Extract the (x, y) coordinate from the center of the cell holding the provided text.  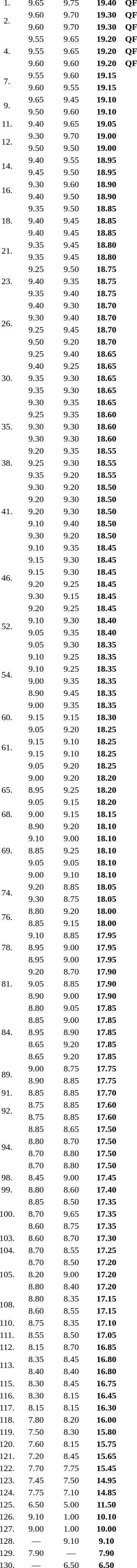
14.85 (106, 1492)
15.80 (106, 1432)
17.25 (106, 1250)
7.45 (36, 1480)
7.10 (71, 1492)
15.65 (106, 1456)
17.30 (106, 1238)
7.20 (36, 1456)
18.15 (106, 814)
18.30 (106, 717)
16.85 (106, 1347)
16.00 (106, 1420)
7.60 (36, 1444)
5.00 (71, 1505)
19.05 (106, 124)
16.45 (106, 1395)
17.40 (106, 1190)
7.70 (36, 1468)
14.95 (106, 1480)
17.70 (106, 1093)
7.80 (36, 1420)
16.30 (106, 1408)
16.75 (106, 1383)
15.45 (106, 1468)
17.05 (106, 1335)
10.00 (106, 1529)
6.50 (36, 1505)
17.10 (106, 1323)
10.10 (106, 1517)
11.50 (106, 1505)
15.75 (106, 1444)
17.45 (106, 1177)
